Return (X, Y) of the center of cell containing provided text 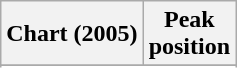
Chart (2005) (72, 34)
Peakposition (189, 34)
